Output the [X, Y] coordinate of the center of the cell containing the given text.  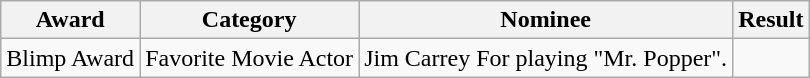
Nominee [546, 20]
Award [70, 20]
Result [771, 20]
Jim Carrey For playing "Mr. Popper". [546, 58]
Blimp Award [70, 58]
Category [250, 20]
Favorite Movie Actor [250, 58]
